Scan for the cell matching the given text and deliver its (X, Y) coordinate at center. 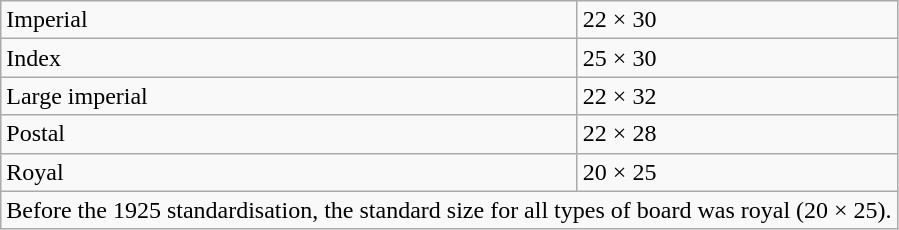
22 × 32 (737, 96)
Postal (290, 134)
Imperial (290, 20)
Large imperial (290, 96)
Index (290, 58)
20 × 25 (737, 172)
25 × 30 (737, 58)
Before the 1925 standardisation, the standard size for all types of board was royal (20 × 25). (449, 210)
Royal (290, 172)
22 × 28 (737, 134)
22 × 30 (737, 20)
